Find where the given text appears and provide that cell's center as [x, y] coordinate. 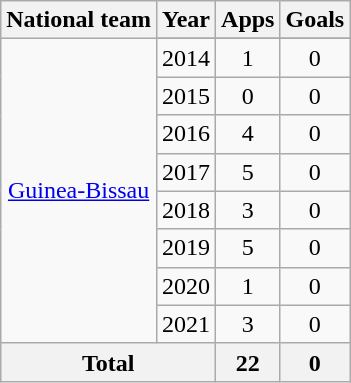
2018 [186, 210]
4 [248, 134]
2016 [186, 134]
Goals [315, 20]
2019 [186, 248]
Guinea-Bissau [79, 191]
22 [248, 362]
2021 [186, 324]
Year [186, 20]
2020 [186, 286]
National team [79, 20]
2014 [186, 58]
Apps [248, 20]
Total [108, 362]
2015 [186, 96]
2017 [186, 172]
